Pinpoint the cell where the given text exists, returning its [X, Y] midpoint coordinate. 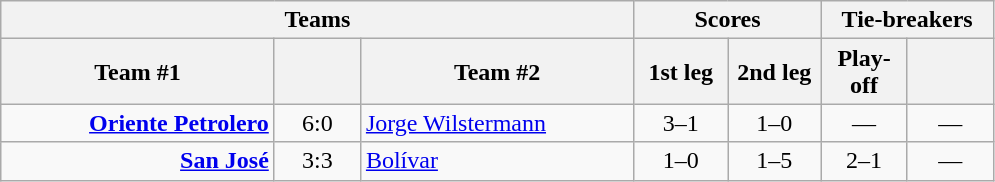
Teams [318, 20]
2–1 [864, 161]
Team #1 [138, 72]
Scores [728, 20]
3–1 [681, 123]
Tie-breakers [907, 20]
Jorge Wilstermann [497, 123]
Team #2 [497, 72]
2nd leg [775, 72]
6:0 [317, 123]
1st leg [681, 72]
Play-off [864, 72]
3:3 [317, 161]
Bolívar [497, 161]
1–5 [775, 161]
Oriente Petrolero [138, 123]
San José [138, 161]
